Extract the [x, y] coordinate from the center of the cell holding the provided text.  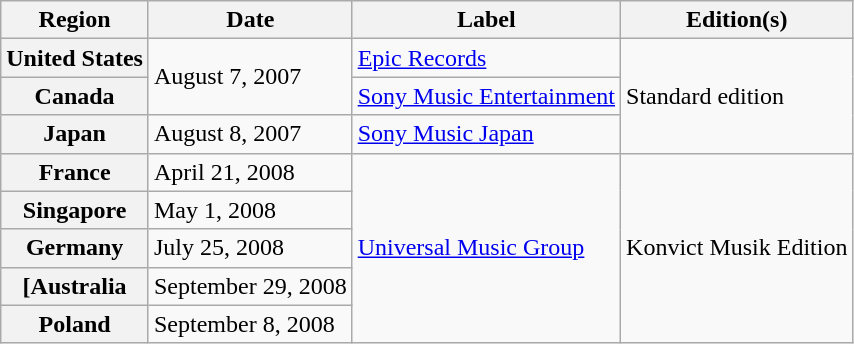
[Australia [75, 286]
August 8, 2007 [250, 134]
United States [75, 58]
Region [75, 20]
Singapore [75, 210]
Standard edition [737, 96]
August 7, 2007 [250, 77]
Sony Music Japan [486, 134]
Epic Records [486, 58]
Konvict Musik Edition [737, 248]
July 25, 2008 [250, 248]
September 8, 2008 [250, 324]
April 21, 2008 [250, 172]
Germany [75, 248]
Canada [75, 96]
May 1, 2008 [250, 210]
Label [486, 20]
Sony Music Entertainment [486, 96]
France [75, 172]
September 29, 2008 [250, 286]
Date [250, 20]
Universal Music Group [486, 248]
Poland [75, 324]
Japan [75, 134]
Edition(s) [737, 20]
